Capture the cell that displays the provided text and extract its [X, Y] central coordinate. 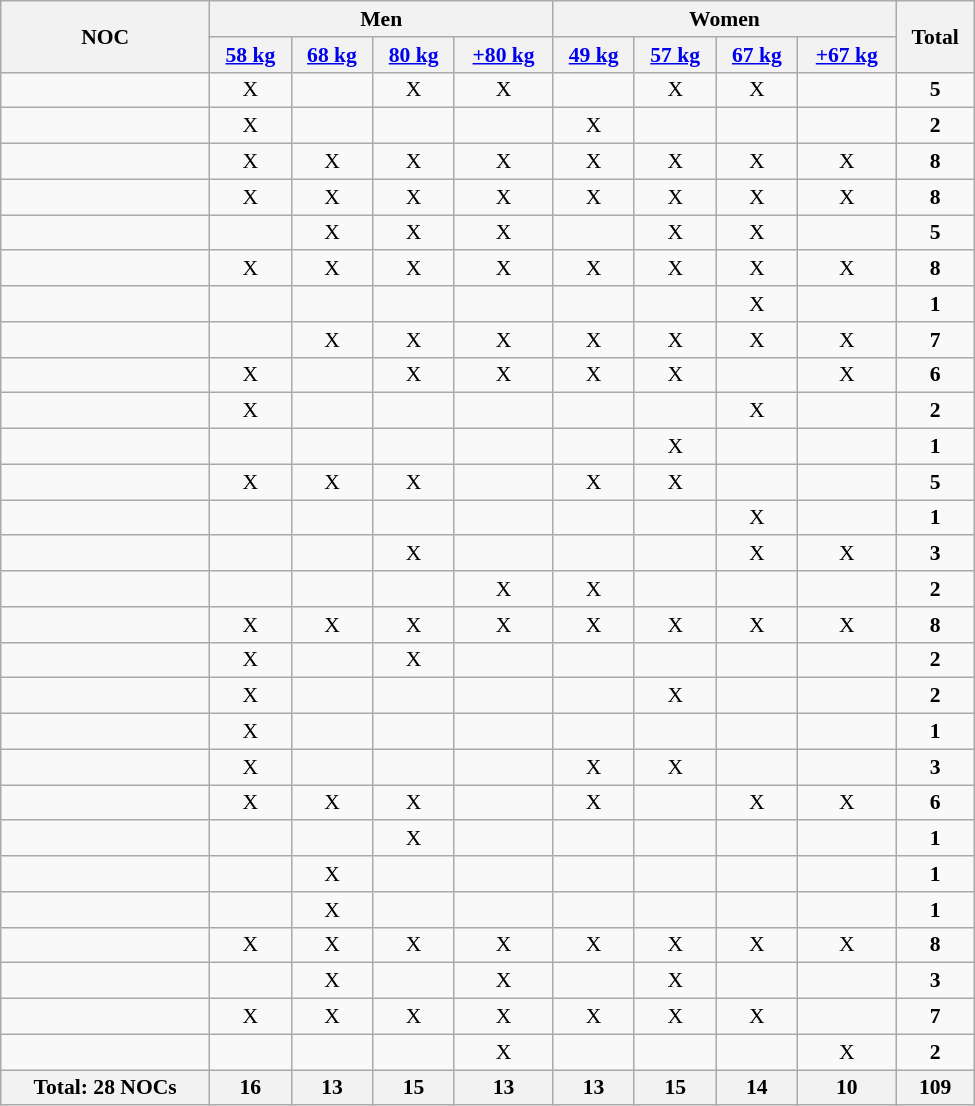
80 kg [414, 55]
67 kg [757, 55]
Total [935, 36]
16 [251, 1088]
14 [757, 1088]
+80 kg [503, 55]
Women [724, 19]
NOC [106, 36]
68 kg [332, 55]
10 [847, 1088]
58 kg [251, 55]
+67 kg [847, 55]
Total: 28 NOCs [106, 1088]
49 kg [594, 55]
109 [935, 1088]
57 kg [675, 55]
Men [382, 19]
